Capture the cell that displays the provided text and extract its [X, Y] central coordinate. 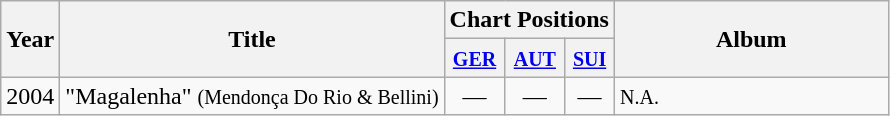
GER [474, 58]
N.A. [751, 96]
AUT [535, 58]
Chart Positions [529, 20]
Album [751, 39]
"Magalenha" (Mendonça Do Rio & Bellini) [252, 96]
Title [252, 39]
2004 [30, 96]
Year [30, 39]
SUI [590, 58]
